Return the [X, Y] coordinate for the center point of the cell that contains the specified text.  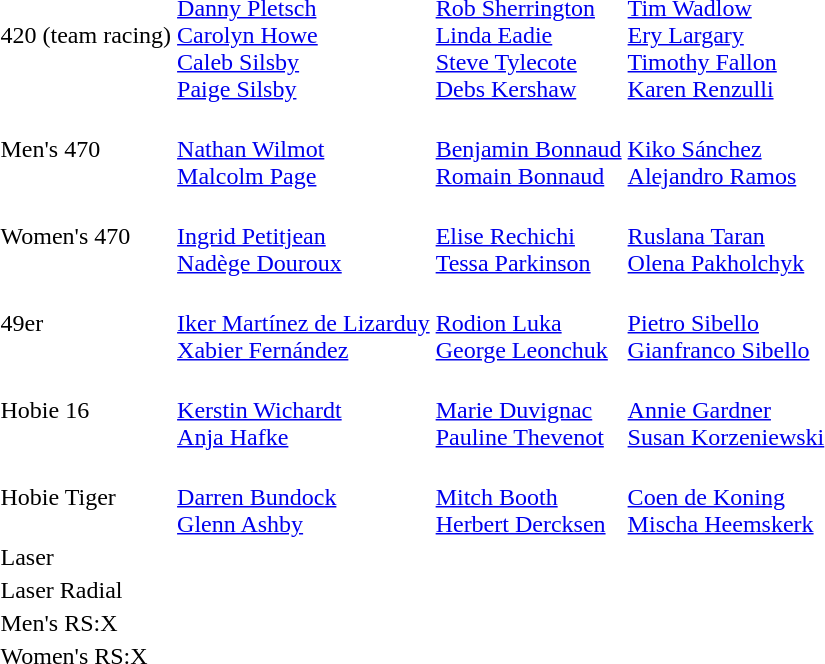
Ingrid PetitjeanNadège Douroux [304, 236]
Nathan WilmotMalcolm Page [304, 149]
Darren BundockGlenn Ashby [304, 497]
Kerstin WichardtAnja Hafke [304, 410]
Rodion LukaGeorge Leonchuk [528, 323]
Marie DuvignacPauline Thevenot [528, 410]
Elise RechichiTessa Parkinson [528, 236]
Benjamin BonnaudRomain Bonnaud [528, 149]
Iker Martínez de LizarduyXabier Fernández [304, 323]
Mitch BoothHerbert Dercksen [528, 497]
